Provide the [x, y] coordinate of the cell's center where the given text is located.  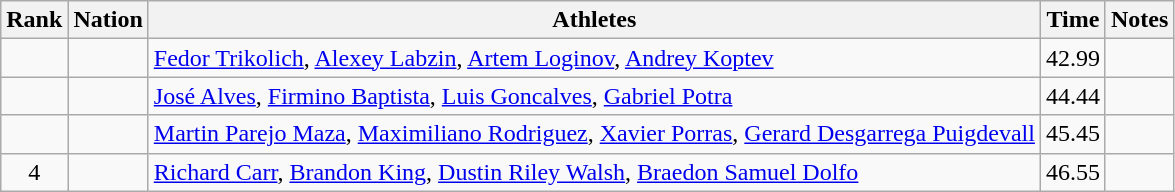
Time [1072, 20]
45.45 [1072, 134]
4 [34, 172]
Rank [34, 20]
44.44 [1072, 96]
Notes [1139, 20]
José Alves, Firmino Baptista, Luis Goncalves, Gabriel Potra [594, 96]
42.99 [1072, 58]
Athletes [594, 20]
Nation [108, 20]
46.55 [1072, 172]
Martin Parejo Maza, Maximiliano Rodriguez, Xavier Porras, Gerard Desgarrega Puigdevall [594, 134]
Fedor Trikolich, Alexey Labzin, Artem Loginov, Andrey Koptev [594, 58]
Richard Carr, Brandon King, Dustin Riley Walsh, Braedon Samuel Dolfo [594, 172]
